Find where the given text appears and provide that cell's center as (X, Y) coordinate. 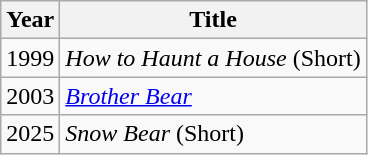
Year (30, 20)
How to Haunt a House (Short) (213, 58)
Brother Bear (213, 96)
1999 (30, 58)
Title (213, 20)
2025 (30, 134)
Snow Bear (Short) (213, 134)
2003 (30, 96)
